Locate the cell with the specified text and output its (x, y) center coordinate. 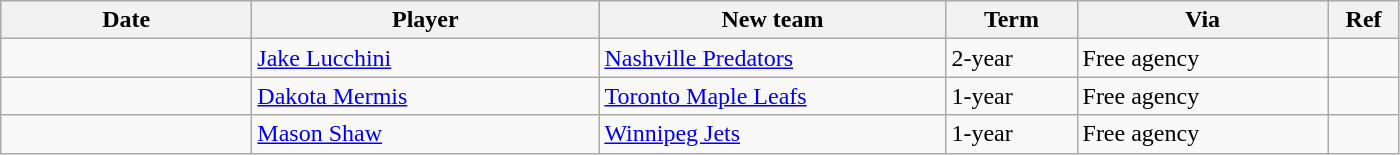
Via (1202, 20)
Term (1012, 20)
Dakota Mermis (426, 96)
Nashville Predators (772, 58)
New team (772, 20)
Jake Lucchini (426, 58)
Winnipeg Jets (772, 134)
Toronto Maple Leafs (772, 96)
Ref (1364, 20)
2-year (1012, 58)
Mason Shaw (426, 134)
Date (126, 20)
Player (426, 20)
